Provide the (x, y) coordinate of the cell's center where the given text is located.  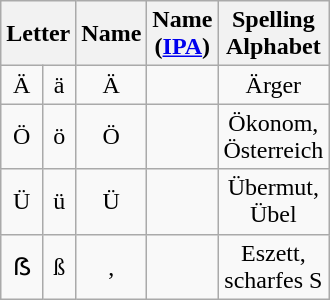
Ökonom,Österreich (274, 136)
Eszett,scharfes S (274, 266)
, (112, 266)
Name (112, 34)
Ärger (274, 85)
SpellingAlphabet (274, 34)
ß (60, 266)
ö (60, 136)
Letter (38, 34)
ü (60, 202)
Übermut,Übel (274, 202)
ẞ (22, 266)
ä (60, 85)
Name(IPA) (182, 34)
